For the text-containing cell, return its midpoint in (x, y) coordinate format. 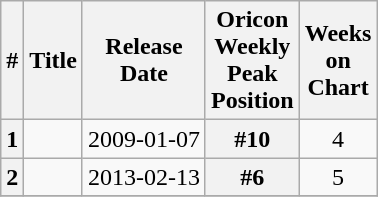
Weeks onChart (338, 60)
Title (54, 60)
2 (12, 177)
1 (12, 139)
Release Date (144, 60)
# (12, 60)
Oricon WeeklyPeak Position (252, 60)
2009-01-07 (144, 139)
4 (338, 139)
#6 (252, 177)
#10 (252, 139)
2013-02-13 (144, 177)
5 (338, 177)
